From the cell containing the given text, extract its center point as (X, Y) coordinate. 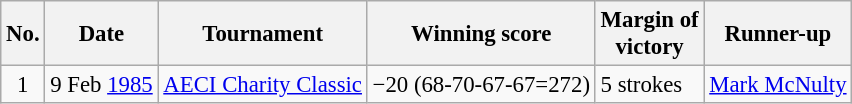
Margin ofvictory (650, 34)
No. (23, 34)
9 Feb 1985 (102, 85)
Winning score (481, 34)
1 (23, 85)
Date (102, 34)
−20 (68-70-67-67=272) (481, 85)
5 strokes (650, 85)
Mark McNulty (778, 85)
AECI Charity Classic (262, 85)
Runner-up (778, 34)
Tournament (262, 34)
